Scan for the cell matching the given text and deliver its [X, Y] coordinate at center. 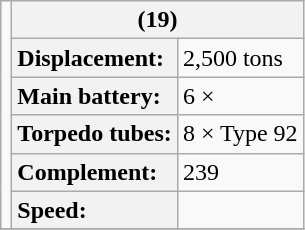
Complement: [95, 172]
Main battery: [95, 96]
239 [240, 172]
Displacement: [95, 58]
Torpedo tubes: [95, 134]
Speed: [95, 210]
6 × [240, 96]
8 × Type 92 [240, 134]
(19) [158, 20]
2,500 tons [240, 58]
